Provide the (x, y) coordinate of the cell's center where the given text is located.  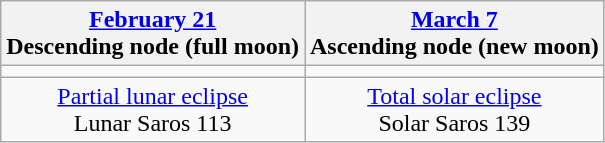
March 7Ascending node (new moon) (454, 34)
Total solar eclipseSolar Saros 139 (454, 110)
Partial lunar eclipseLunar Saros 113 (153, 110)
February 21Descending node (full moon) (153, 34)
